Return the (x, y) coordinate for the center point of the cell that contains the specified text.  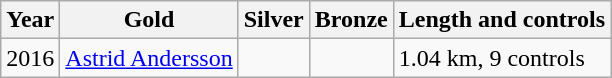
2016 (30, 58)
Silver (274, 20)
1.04 km, 9 controls (502, 58)
Bronze (351, 20)
Length and controls (502, 20)
Year (30, 20)
Astrid Andersson (149, 58)
Gold (149, 20)
